Find where the given text appears and provide that cell's center as [x, y] coordinate. 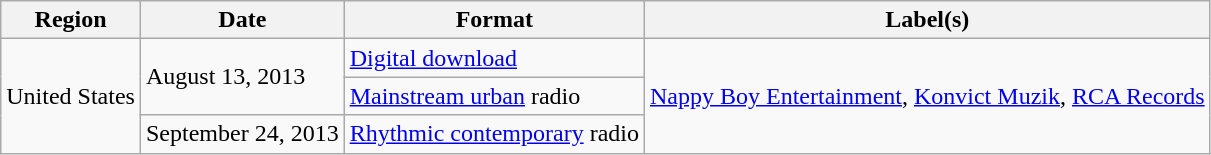
Label(s) [927, 20]
Region [71, 20]
Rhythmic contemporary radio [494, 134]
United States [71, 96]
Mainstream urban radio [494, 96]
Format [494, 20]
Digital download [494, 58]
September 24, 2013 [242, 134]
August 13, 2013 [242, 77]
Date [242, 20]
Nappy Boy Entertainment, Konvict Muzik, RCA Records [927, 96]
